For the text-containing cell, return its midpoint in (X, Y) coordinate format. 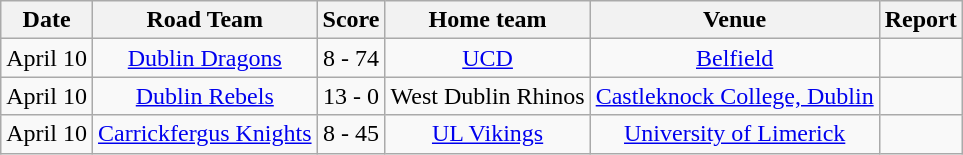
Venue (734, 20)
UL Vikings (488, 134)
Road Team (204, 20)
8 - 45 (351, 134)
University of Limerick (734, 134)
Dublin Rebels (204, 96)
Date (47, 20)
Score (351, 20)
13 - 0 (351, 96)
Belfield (734, 58)
Carrickfergus Knights (204, 134)
Report (920, 20)
Home team (488, 20)
West Dublin Rhinos (488, 96)
8 - 74 (351, 58)
Castleknock College, Dublin (734, 96)
Dublin Dragons (204, 58)
UCD (488, 58)
